Identify which cell holds the provided text, then report its (X, Y) central coordinate. 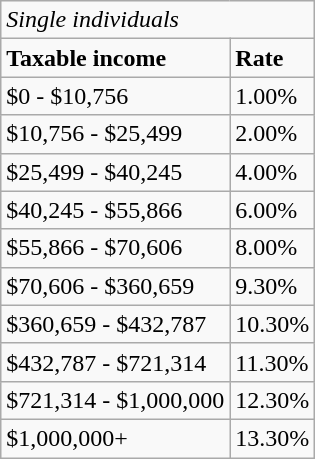
10.30% (272, 324)
6.00% (272, 210)
$360,659 - $432,787 (116, 324)
$70,606 - $360,659 (116, 286)
$1,000,000+ (116, 438)
12.30% (272, 400)
2.00% (272, 134)
$721,314 - $1,000,000 (116, 400)
$432,787 - $721,314 (116, 362)
$10,756 - $25,499 (116, 134)
9.30% (272, 286)
$40,245 - $55,866 (116, 210)
1.00% (272, 96)
8.00% (272, 248)
$25,499 - $40,245 (116, 172)
$55,866 - $70,606 (116, 248)
4.00% (272, 172)
13.30% (272, 438)
11.30% (272, 362)
Rate (272, 58)
Single individuals (158, 20)
$0 - $10,756 (116, 96)
Taxable income (116, 58)
